Scan for the cell matching the given text and deliver its (x, y) coordinate at center. 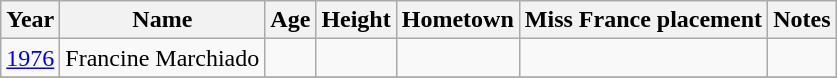
Name (162, 20)
Year (30, 20)
1976 (30, 58)
Notes (802, 20)
Francine Marchiado (162, 58)
Hometown (458, 20)
Age (290, 20)
Miss France placement (643, 20)
Height (356, 20)
